Provide the (x, y) coordinate of the cell's center where the given text is located.  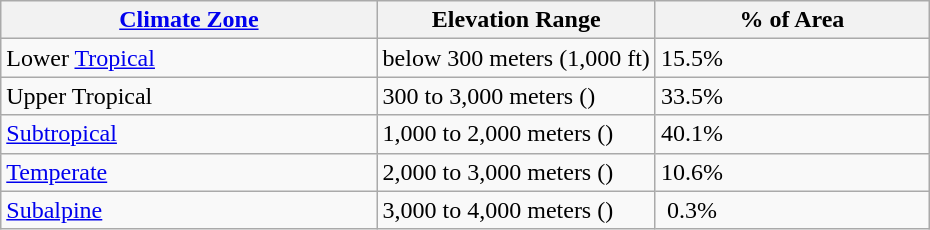
Subtropical (189, 134)
1,000 to 2,000 meters () (516, 134)
300 to 3,000 meters () (516, 96)
Climate Zone (189, 20)
below 300 meters (1,000 ft) (516, 58)
2,000 to 3,000 meters () (516, 172)
3,000 to 4,000 meters () (516, 210)
10.6% (792, 172)
33.5% (792, 96)
Elevation Range (516, 20)
% of Area (792, 20)
Upper Tropical (189, 96)
0.3% (792, 210)
Temperate (189, 172)
Lower Tropical (189, 58)
40.1% (792, 134)
15.5% (792, 58)
Subalpine (189, 210)
